Capture the cell that displays the provided text and extract its [x, y] central coordinate. 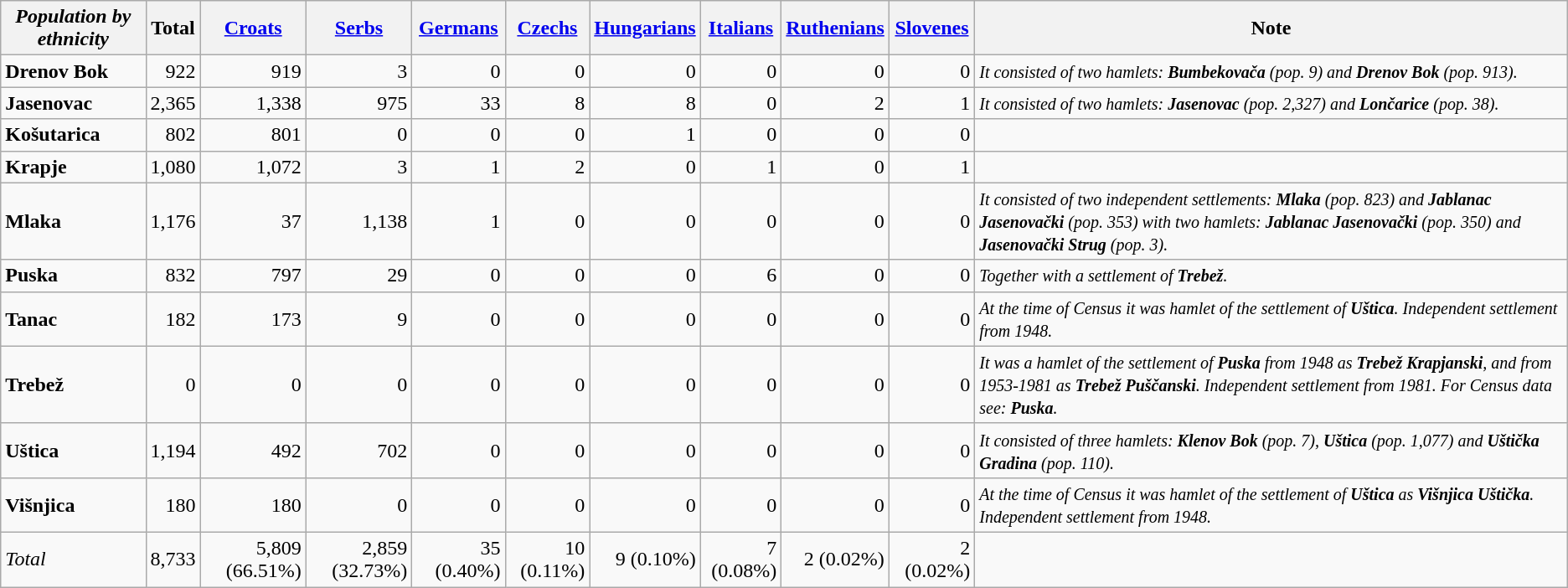
Jasenovac [74, 103]
Germans [459, 28]
9 (0.10%) [645, 560]
29 [358, 276]
Czechs [548, 28]
173 [253, 318]
33 [459, 103]
922 [173, 71]
1,194 [173, 451]
182 [173, 318]
Together with a settlement of Trebež. [1271, 276]
6 [740, 276]
832 [173, 276]
It consisted of three hamlets: Klenov Bok (pop. 7), Uštica (pop. 1,077) and Uštička Gradina (pop. 110). [1271, 451]
It consisted of two hamlets: Bumbekovača (pop. 9) and Drenov Bok (pop. 913). [1271, 71]
Puska [74, 276]
Mlaka [74, 221]
Trebež [74, 384]
802 [173, 135]
Krapje [74, 167]
9 [358, 318]
801 [253, 135]
At the time of Census it was hamlet of the settlement of Uštica. Independent settlement from 1948. [1271, 318]
35 (0.40%) [459, 560]
Hungarians [645, 28]
702 [358, 451]
Tanac [74, 318]
Population by ethnicity [74, 28]
975 [358, 103]
Note [1271, 28]
1,176 [173, 221]
Košutarica [74, 135]
1,338 [253, 103]
2,365 [173, 103]
Ruthenians [835, 28]
1,072 [253, 167]
Drenov Bok [74, 71]
2,859 (32.73%) [358, 560]
Višnjica [74, 504]
5,809 (66.51%) [253, 560]
Slovenes [931, 28]
1,080 [173, 167]
919 [253, 71]
It consisted of two hamlets: Jasenovac (pop. 2,327) and Lončarice (pop. 38). [1271, 103]
37 [253, 221]
Croats [253, 28]
492 [253, 451]
1,138 [358, 221]
Serbs [358, 28]
Uštica [74, 451]
7 (0.08%) [740, 560]
8,733 [173, 560]
Italians [740, 28]
797 [253, 276]
10 (0.11%) [548, 560]
At the time of Census it was hamlet of the settlement of Uštica as Višnjica Uštička. Independent settlement from 1948. [1271, 504]
